Return the [x, y] coordinate for the center point of the cell that contains the specified text.  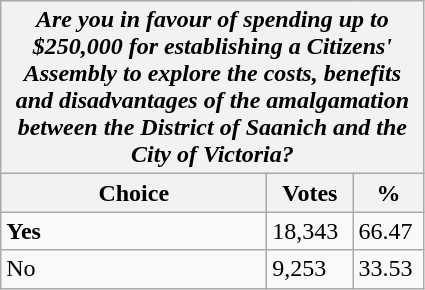
Choice [134, 193]
18,343 [310, 231]
9,253 [310, 269]
33.53 [388, 269]
Votes [310, 193]
66.47 [388, 231]
No [134, 269]
% [388, 193]
Yes [134, 231]
